Output the [x, y] coordinate of the center of the cell containing the given text.  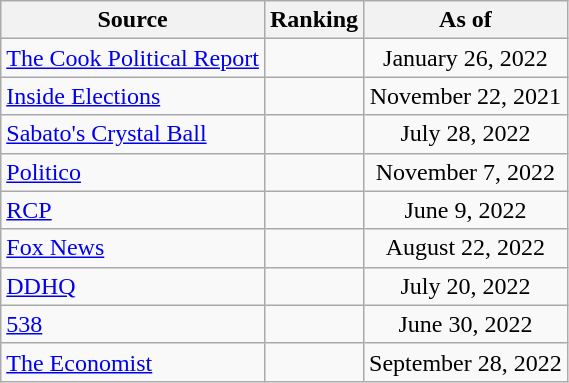
June 9, 2022 [466, 210]
538 [133, 324]
RCP [133, 210]
DDHQ [133, 286]
July 28, 2022 [466, 134]
November 7, 2022 [466, 172]
Source [133, 20]
As of [466, 20]
The Economist [133, 362]
Politico [133, 172]
Ranking [314, 20]
Fox News [133, 248]
Inside Elections [133, 96]
September 28, 2022 [466, 362]
January 26, 2022 [466, 58]
August 22, 2022 [466, 248]
The Cook Political Report [133, 58]
June 30, 2022 [466, 324]
July 20, 2022 [466, 286]
November 22, 2021 [466, 96]
Sabato's Crystal Ball [133, 134]
